For the text-containing cell, return its midpoint in [X, Y] coordinate format. 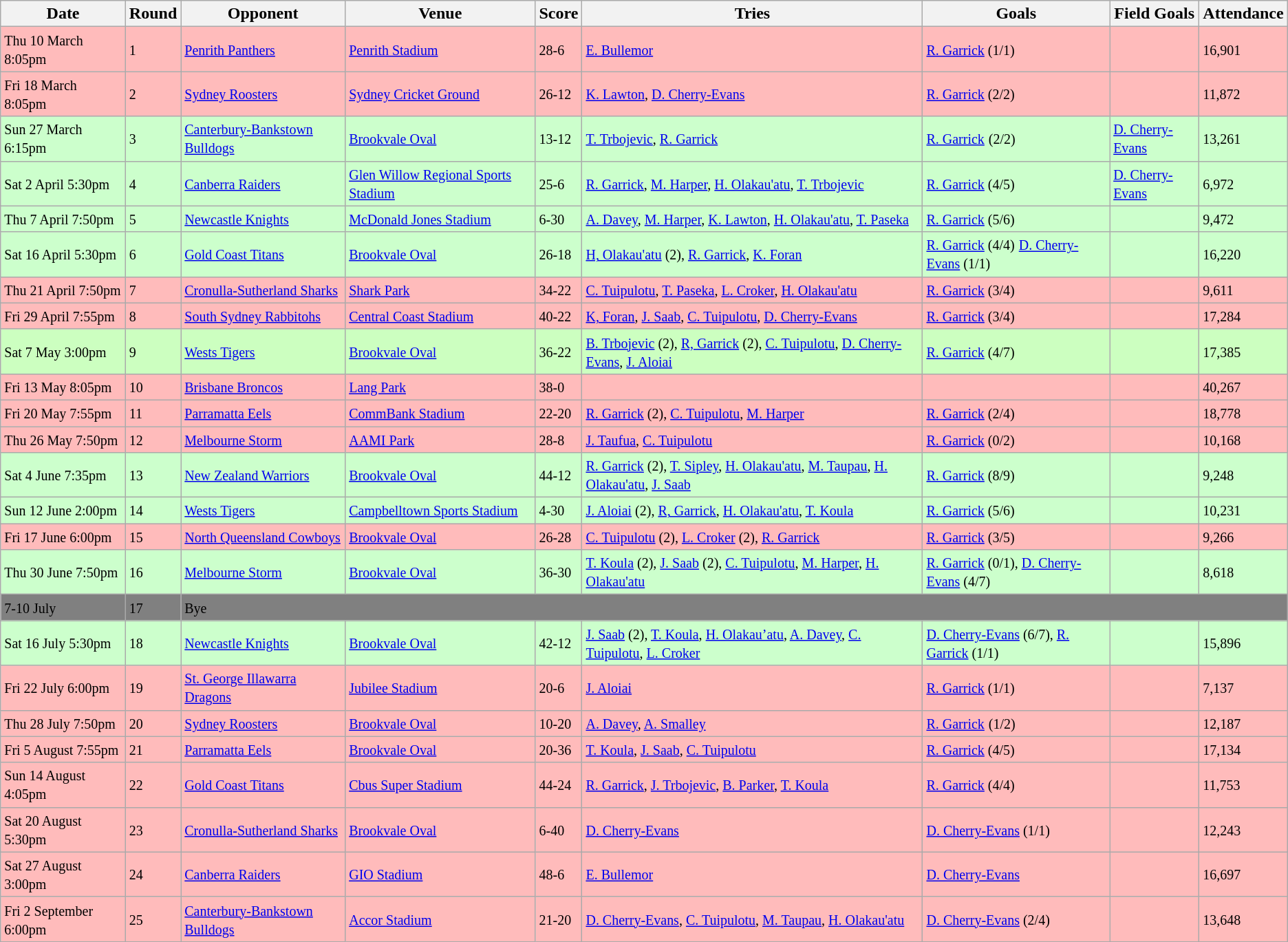
40,267 [1243, 387]
Sun 14 August 4:05pm [63, 784]
R. Garrick (2), T. Sipley, H. Olakau'atu, M. Taupau, H. Olakau'atu, J. Saab [753, 475]
R. Garrick, M. Harper, H. Olakau'atu, T. Trbojevic [753, 183]
Lang Park [440, 387]
Sat 16 July 5:30pm [63, 643]
4 [153, 183]
North Queensland Cowboys [263, 537]
Thu 28 July 7:50pm [63, 723]
Date [63, 14]
CommBank Stadium [440, 413]
R. Garrick (0/2) [1016, 440]
McDonald Jones Stadium [440, 219]
Fri 2 September 6:00pm [63, 919]
22 [153, 784]
Central Coast Stadium [440, 316]
15,896 [1243, 643]
Venue [440, 14]
36-30 [559, 572]
17,134 [1243, 749]
42-12 [559, 643]
D. Cherry-Evans (2/4) [1016, 919]
Thu 21 April 7:50pm [63, 290]
9,266 [1243, 537]
R. Garrick (3/5) [1016, 537]
7-10 July [63, 608]
Score [559, 14]
Round [153, 14]
Sat 16 April 5:30pm [63, 255]
Sun 12 June 2:00pm [63, 511]
A. Davey, M. Harper, K. Lawton, H. Olakau'atu, T. Paseka [753, 219]
Thu 30 June 7:50pm [63, 572]
Fri 5 August 7:55pm [63, 749]
11,872 [1243, 94]
20-6 [559, 688]
13 [153, 475]
23 [153, 830]
Penrith Stadium [440, 50]
11,753 [1243, 784]
8,618 [1243, 572]
J. Taufua, C. Tuipulotu [753, 440]
11 [153, 413]
12,243 [1243, 830]
Field Goals [1155, 14]
7 [153, 290]
Tries [753, 14]
T. Trbojevic, R. Garrick [753, 139]
K. Lawton, D. Cherry-Evans [753, 94]
28-6 [559, 50]
44-12 [559, 475]
Penrith Panthers [263, 50]
R. Garrick (0/1), D. Cherry-Evans (4/7) [1016, 572]
6,972 [1243, 183]
T. Koula (2), J. Saab (2), C. Tuipulotu, M. Harper, H. Olakau'atu [753, 572]
12 [153, 440]
Glen Willow Regional Sports Stadium [440, 183]
7,137 [1243, 688]
17,284 [1243, 316]
J. Saab (2), T. Koula, H. Olakau’atu, A. Davey, C. Tuipulotu, L. Croker [753, 643]
9,472 [1243, 219]
14 [153, 511]
GIO Stadium [440, 874]
D. Cherry-Evans, C. Tuipulotu, M. Taupau, H. Olakau'atu [753, 919]
18,778 [1243, 413]
25-6 [559, 183]
16,901 [1243, 50]
10 [153, 387]
21-20 [559, 919]
5 [153, 219]
R. Garrick (2), C. Tuipulotu, M. Harper [753, 413]
Cbus Super Stadium [440, 784]
Sydney Cricket Ground [440, 94]
25 [153, 919]
Fri 22 July 6:00pm [63, 688]
Sun 27 March 6:15pm [63, 139]
Opponent [263, 14]
Fri 13 May 8:05pm [63, 387]
T. Koula, J. Saab, C. Tuipulotu [753, 749]
16,220 [1243, 255]
Campbelltown Sports Stadium [440, 511]
10,231 [1243, 511]
Thu 10 March 8:05pm [63, 50]
20 [153, 723]
R. Garrick (4/4) D. Cherry-Evans (1/1) [1016, 255]
Attendance [1243, 14]
A. Davey, A. Smalley [753, 723]
9,611 [1243, 290]
1 [153, 50]
Jubilee Stadium [440, 688]
Thu 26 May 7:50pm [63, 440]
40-22 [559, 316]
15 [153, 537]
Goals [1016, 14]
38-0 [559, 387]
26-12 [559, 94]
Thu 7 April 7:50pm [63, 219]
6-30 [559, 219]
R. Garrick (4/7) [1016, 351]
17,385 [1243, 351]
44-24 [559, 784]
AAMI Park [440, 440]
R. Garrick (8/9) [1016, 475]
13-12 [559, 139]
Sat 4 June 7:35pm [63, 475]
9,248 [1243, 475]
4-30 [559, 511]
Fri 18 March 8:05pm [63, 94]
Shark Park [440, 290]
16,697 [1243, 874]
12,187 [1243, 723]
New Zealand Warriors [263, 475]
R. Garrick, J. Trbojevic, B. Parker, T. Koula [753, 784]
R. Garrick (2/4) [1016, 413]
36-22 [559, 351]
K, Foran, J. Saab, C. Tuipulotu, D. Cherry-Evans [753, 316]
34-22 [559, 290]
St. George Illawarra Dragons [263, 688]
16 [153, 572]
6 [153, 255]
Fri 20 May 7:55pm [63, 413]
6-40 [559, 830]
South Sydney Rabbitohs [263, 316]
28-8 [559, 440]
3 [153, 139]
48-6 [559, 874]
Accor Stadium [440, 919]
Bye [734, 608]
Fri 17 June 6:00pm [63, 537]
J. Aloiai [753, 688]
Sat 2 April 5:30pm [63, 183]
8 [153, 316]
B. Trbojevic (2), R, Garrick (2), C. Tuipulotu, D. Cherry-Evans, J. Aloiai [753, 351]
H, Olakau'atu (2), R. Garrick, K. Foran [753, 255]
22-20 [559, 413]
D. Cherry-Evans (1/1) [1016, 830]
17 [153, 608]
21 [153, 749]
Sat 7 May 3:00pm [63, 351]
C. Tuipulotu, T. Paseka, L. Croker, H. Olakau'atu [753, 290]
26-28 [559, 537]
J. Aloiai (2), R, Garrick, H. Olakau'atu, T. Koula [753, 511]
13,261 [1243, 139]
D. Cherry-Evans (6/7), R. Garrick (1/1) [1016, 643]
20-36 [559, 749]
26-18 [559, 255]
Sat 20 August 5:30pm [63, 830]
9 [153, 351]
C. Tuipulotu (2), L. Croker (2), R. Garrick [753, 537]
R. Garrick (1/2) [1016, 723]
24 [153, 874]
Brisbane Broncos [263, 387]
19 [153, 688]
2 [153, 94]
18 [153, 643]
13,648 [1243, 919]
10-20 [559, 723]
Sat 27 August 3:00pm [63, 874]
10,168 [1243, 440]
R. Garrick (4/4) [1016, 784]
Fri 29 April 7:55pm [63, 316]
